Identify which cell holds the provided text, then report its (X, Y) central coordinate. 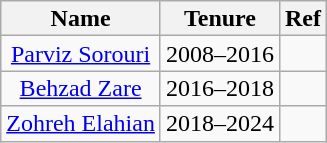
Behzad Zare (81, 88)
Tenure (220, 18)
Parviz Sorouri (81, 54)
2016–2018 (220, 88)
2018–2024 (220, 124)
Zohreh Elahian (81, 124)
Name (81, 18)
2008–2016 (220, 54)
Ref (302, 18)
